Determine the [X, Y] coordinate at the center of the cell enclosing the given text.  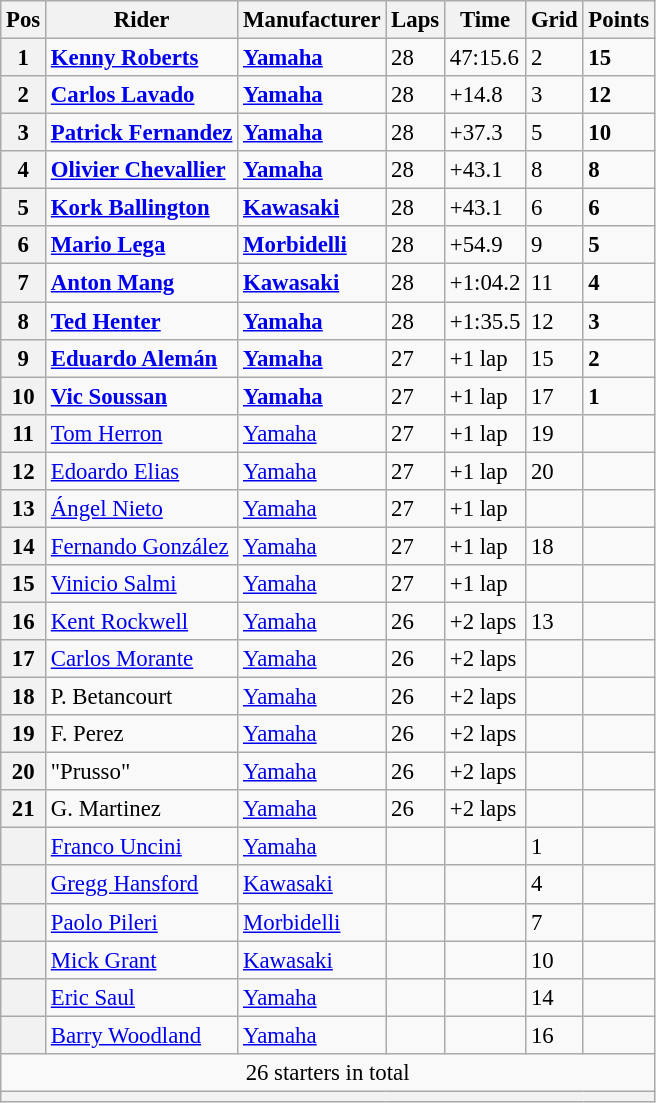
Gregg Hansford [142, 885]
Edoardo Elias [142, 471]
Eric Saul [142, 997]
F. Perez [142, 734]
Kenny Roberts [142, 58]
Carlos Lavado [142, 95]
Patrick Fernandez [142, 133]
Vic Soussan [142, 396]
Rider [142, 20]
Pos [24, 20]
Kent Rockwell [142, 621]
+1:04.2 [486, 283]
Manufacturer [312, 20]
"Prusso" [142, 772]
Tom Herron [142, 433]
Barry Woodland [142, 1035]
Anton Mang [142, 283]
+1:35.5 [486, 321]
Laps [416, 20]
Kork Ballington [142, 208]
Mario Lega [142, 245]
47:15.6 [486, 58]
Paolo Pileri [142, 922]
26 starters in total [328, 1073]
G. Martinez [142, 809]
P. Betancourt [142, 697]
+37.3 [486, 133]
Fernando González [142, 546]
Olivier Chevallier [142, 170]
Franco Uncini [142, 847]
21 [24, 809]
+14.8 [486, 95]
Grid [554, 20]
Time [486, 20]
Eduardo Alemán [142, 358]
Ted Henter [142, 321]
Vinicio Salmi [142, 584]
Points [618, 20]
Mick Grant [142, 960]
+54.9 [486, 245]
Carlos Morante [142, 659]
Ángel Nieto [142, 509]
